Provide the [x, y] coordinate of the cell's center where the given text is located.  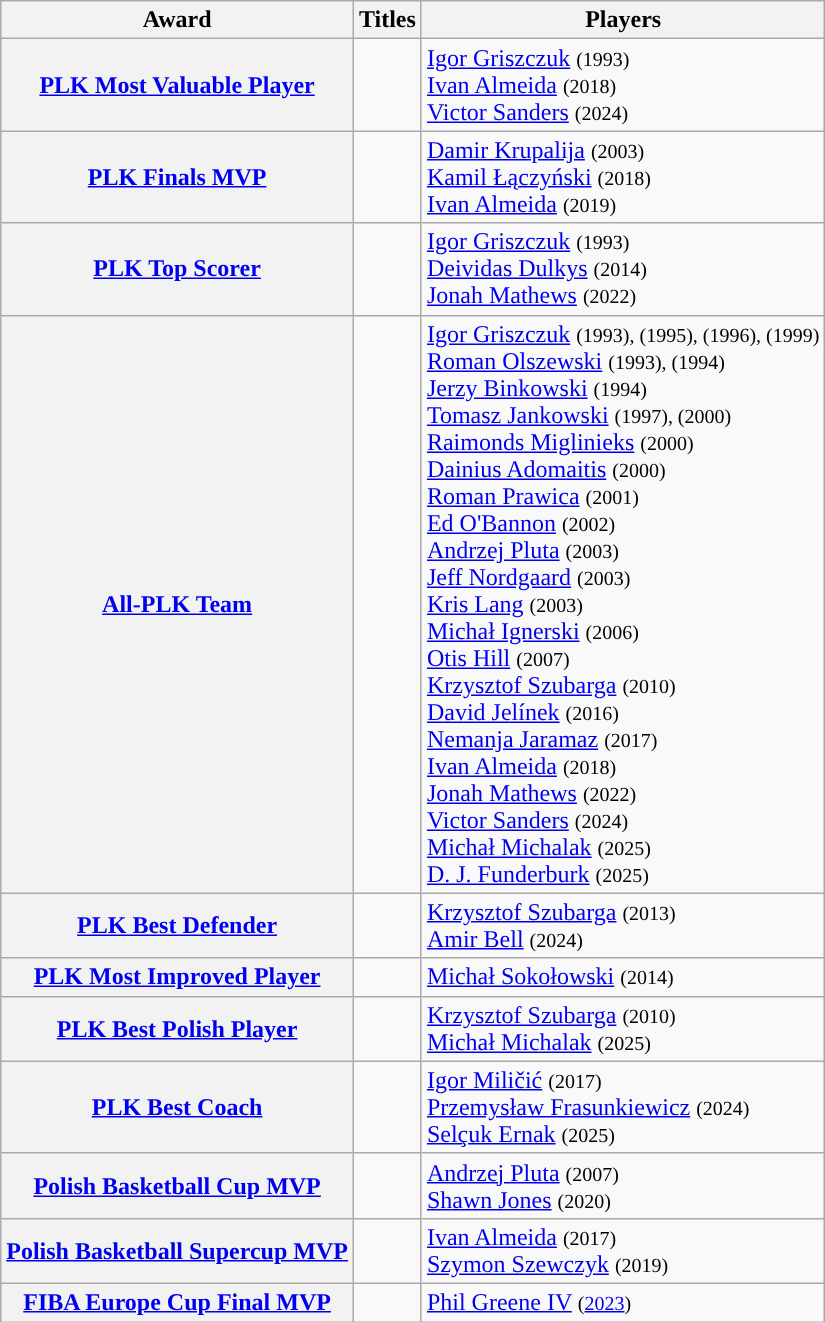
Michał Sokołowski (2014) [623, 977]
PLK Finals MVP [178, 177]
PLK Best Polish Player [178, 1028]
Andrzej Pluta (2007) Shawn Jones (2020) [623, 1186]
Igor Griszczuk (1993) Deividas Dulkys (2014) Jonah Mathews (2022) [623, 269]
FIBA Europe Cup Final MVP [178, 1302]
Krzysztof Szubarga (2013) Amir Bell (2024) [623, 926]
Igor Miličić (2017)Przemysław Frasunkiewicz (2024) Selçuk Ernak (2025) [623, 1107]
Polish Basketball Supercup MVP [178, 1250]
Damir Krupalija (2003) Kamil Łączyński (2018) Ivan Almeida (2019) [623, 177]
Polish Basketball Cup MVP [178, 1186]
Ivan Almeida (2017) Szymon Szewczyk (2019) [623, 1250]
PLK Best Defender [178, 926]
Phil Greene IV (2023) [623, 1302]
PLK Most Improved Player [178, 977]
Krzysztof Szubarga (2010) Michał Michalak (2025) [623, 1028]
Award [178, 20]
PLK Top Scorer [178, 269]
Players [623, 20]
PLK Best Coach [178, 1107]
Igor Griszczuk (1993) Ivan Almeida (2018)Victor Sanders (2024) [623, 85]
Titles [387, 20]
All-PLK Team [178, 604]
PLK Most Valuable Player [178, 85]
